From the cell containing the given text, extract its center point as (X, Y) coordinate. 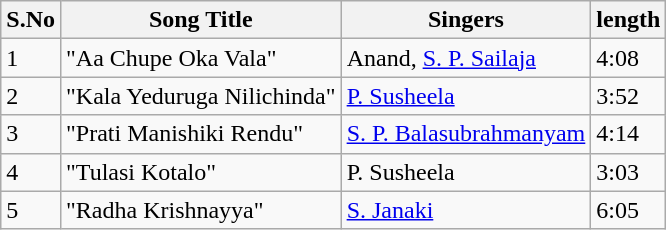
S. Janaki (466, 210)
"Prati Manishiki Rendu" (200, 134)
"Aa Chupe Oka Vala" (200, 58)
"Kala Yeduruga Nilichinda" (200, 96)
"Radha Krishnayya" (200, 210)
3:03 (628, 172)
length (628, 20)
4:08 (628, 58)
S.No (31, 20)
3 (31, 134)
2 (31, 96)
Anand, S. P. Sailaja (466, 58)
4 (31, 172)
1 (31, 58)
4:14 (628, 134)
6:05 (628, 210)
Song Title (200, 20)
Singers (466, 20)
5 (31, 210)
3:52 (628, 96)
"Tulasi Kotalo" (200, 172)
S. P. Balasubrahmanyam (466, 134)
